Detect which cell encompasses the target text, then output its (x, y) center coordinate. 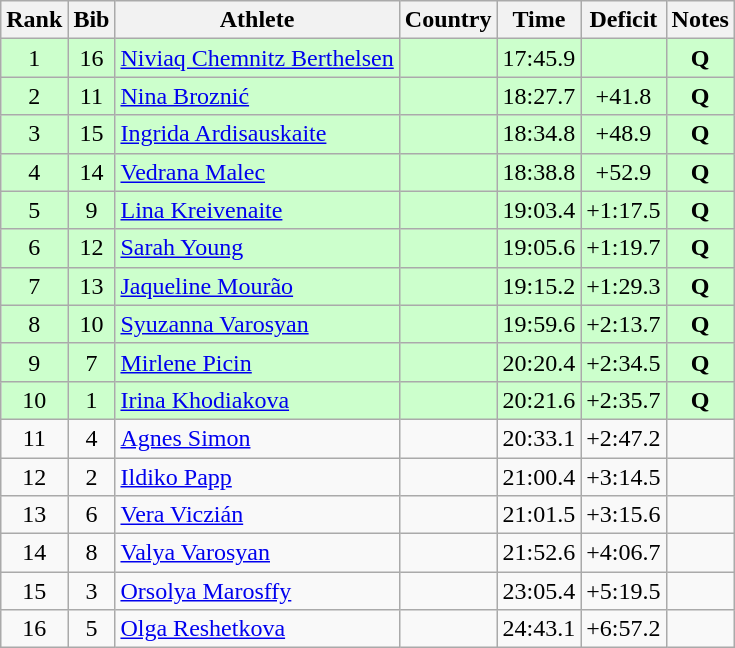
17:45.9 (539, 58)
24:43.1 (539, 629)
Bib (92, 20)
Vedrana Malec (257, 172)
+52.9 (624, 172)
Time (539, 20)
20:20.4 (539, 362)
19:59.6 (539, 324)
Rank (34, 20)
18:34.8 (539, 134)
21:52.6 (539, 553)
+2:47.2 (624, 438)
Mirlene Picin (257, 362)
20:21.6 (539, 400)
Agnes Simon (257, 438)
21:00.4 (539, 477)
+1:17.5 (624, 210)
+48.9 (624, 134)
Ingrida Ardisauskaite (257, 134)
Notes (700, 20)
+4:06.7 (624, 553)
19:15.2 (539, 286)
Niviaq Chemnitz Berthelsen (257, 58)
Athlete (257, 20)
Vera Viczián (257, 515)
+2:35.7 (624, 400)
+2:34.5 (624, 362)
Deficit (624, 20)
Ildiko Papp (257, 477)
+41.8 (624, 96)
+3:14.5 (624, 477)
Valya Varosyan (257, 553)
Country (448, 20)
+5:19.5 (624, 591)
19:03.4 (539, 210)
+1:19.7 (624, 248)
Irina Khodiakova (257, 400)
23:05.4 (539, 591)
19:05.6 (539, 248)
+6:57.2 (624, 629)
+3:15.6 (624, 515)
18:38.8 (539, 172)
Olga Reshetkova (257, 629)
21:01.5 (539, 515)
Sarah Young (257, 248)
20:33.1 (539, 438)
Lina Kreivenaite (257, 210)
Syuzanna Varosyan (257, 324)
18:27.7 (539, 96)
+2:13.7 (624, 324)
Jaqueline Mourão (257, 286)
Nina Broznić (257, 96)
+1:29.3 (624, 286)
Orsolya Marosffy (257, 591)
